Return the [x, y] coordinate for the center point of the cell that contains the specified text.  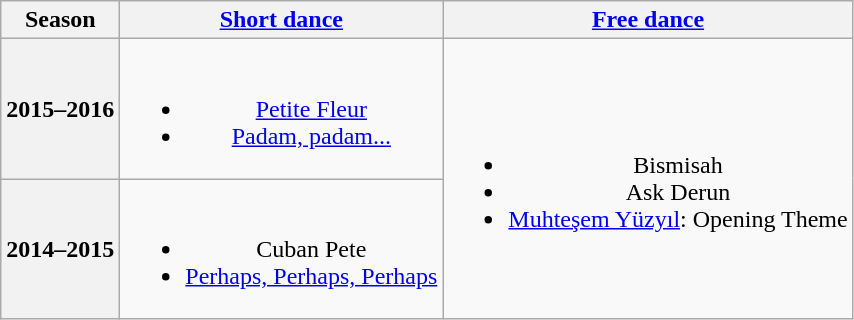
2015–2016 [60, 109]
Petite Fleur Padam, padam... [282, 109]
BismisahAsk DerunMuhteşem Yüzyıl: Opening Theme [648, 179]
Season [60, 20]
Short dance [282, 20]
Free dance [648, 20]
Cuban PetePerhaps, Perhaps, Perhaps [282, 249]
2014–2015 [60, 249]
